Extract the [X, Y] coordinate from the center of the cell holding the provided text.  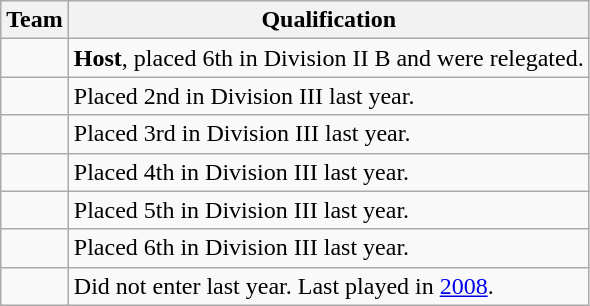
Host, placed 6th in Division II B and were relegated. [328, 58]
Placed 6th in Division III last year. [328, 248]
Placed 2nd in Division III last year. [328, 96]
Placed 3rd in Division III last year. [328, 134]
Qualification [328, 20]
Did not enter last year. Last played in 2008. [328, 286]
Team [35, 20]
Placed 5th in Division III last year. [328, 210]
Placed 4th in Division III last year. [328, 172]
